Scan for the cell matching the given text and deliver its [x, y] coordinate at center. 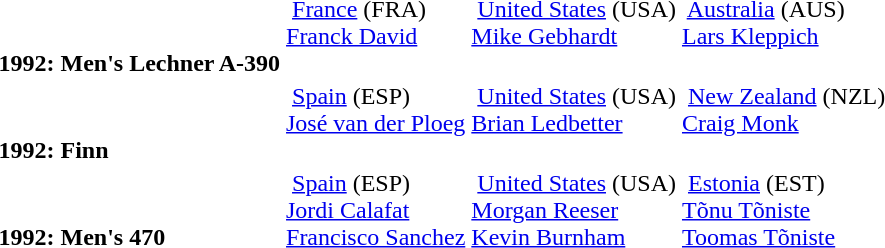
Spain (ESP)José van der Ploeg [376, 123]
United States (USA)Brian Ledbetter [574, 123]
